Find where the given text appears and provide that cell's center as (X, Y) coordinate. 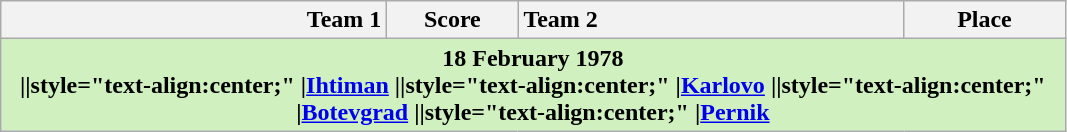
Place (984, 20)
Team 2 (711, 20)
Score (452, 20)
Team 1 (194, 20)
